Search for the cell housing the specified text and yield its (x, y) center coordinate. 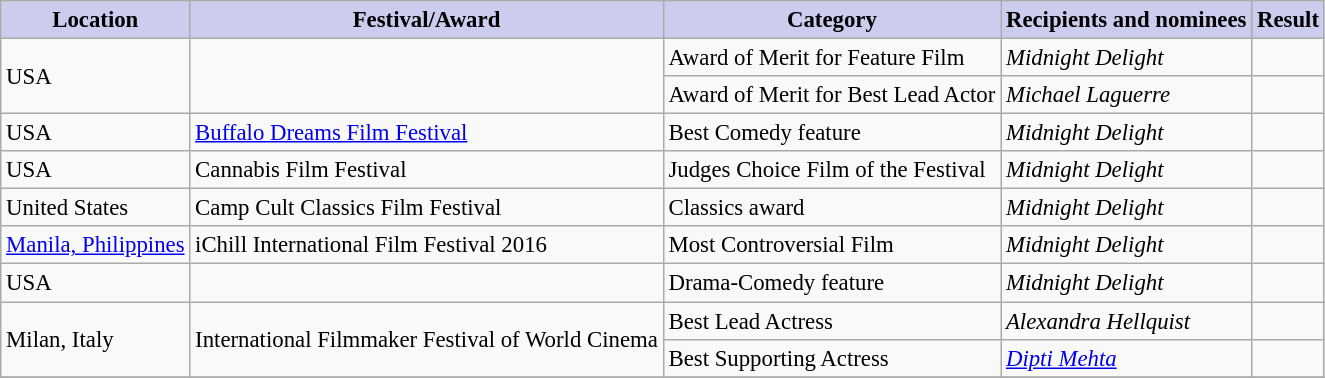
Best Supporting Actress (832, 358)
Camp Cult Classics Film Festival (426, 208)
Buffalo Dreams Film Festival (426, 133)
Classics award (832, 208)
Judges Choice Film of the Festival (832, 170)
Location (96, 20)
Best Comedy feature (832, 133)
Result (1288, 20)
International Filmmaker Festival of World Cinema (426, 340)
Festival/Award (426, 20)
Award of Merit for Best Lead Actor (832, 95)
Milan, Italy (96, 340)
Best Lead Actress (832, 321)
Category (832, 20)
Most Controversial Film (832, 245)
Cannabis Film Festival (426, 170)
Award of Merit for Feature Film (832, 58)
Recipients and nominees (1126, 20)
Dipti Mehta (1126, 358)
Michael Laguerre (1126, 95)
Alexandra Hellquist (1126, 321)
iChill International Film Festival 2016 (426, 245)
Drama-Comedy feature (832, 283)
Manila, Philippines (96, 245)
United States (96, 208)
